Determine the [x, y] coordinate at the center of the cell enclosing the given text.  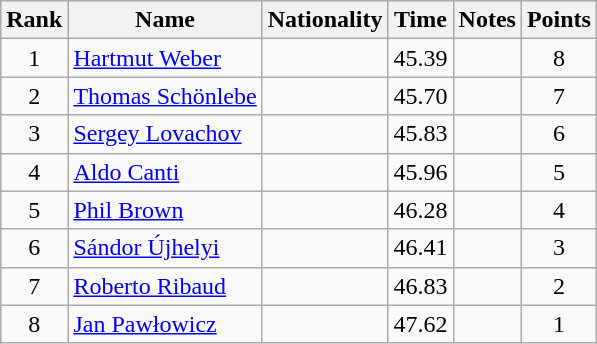
46.83 [420, 286]
Points [558, 20]
Aldo Canti [165, 172]
46.28 [420, 210]
Sergey Lovachov [165, 134]
Name [165, 20]
47.62 [420, 324]
Roberto Ribaud [165, 286]
Thomas Schönlebe [165, 96]
45.70 [420, 96]
Phil Brown [165, 210]
45.39 [420, 58]
Hartmut Weber [165, 58]
Nationality [325, 20]
45.96 [420, 172]
Sándor Újhelyi [165, 248]
Rank [34, 20]
Notes [487, 20]
Time [420, 20]
45.83 [420, 134]
Jan Pawłowicz [165, 324]
46.41 [420, 248]
